Return the [X, Y] coordinate for the center point of the cell that contains the specified text.  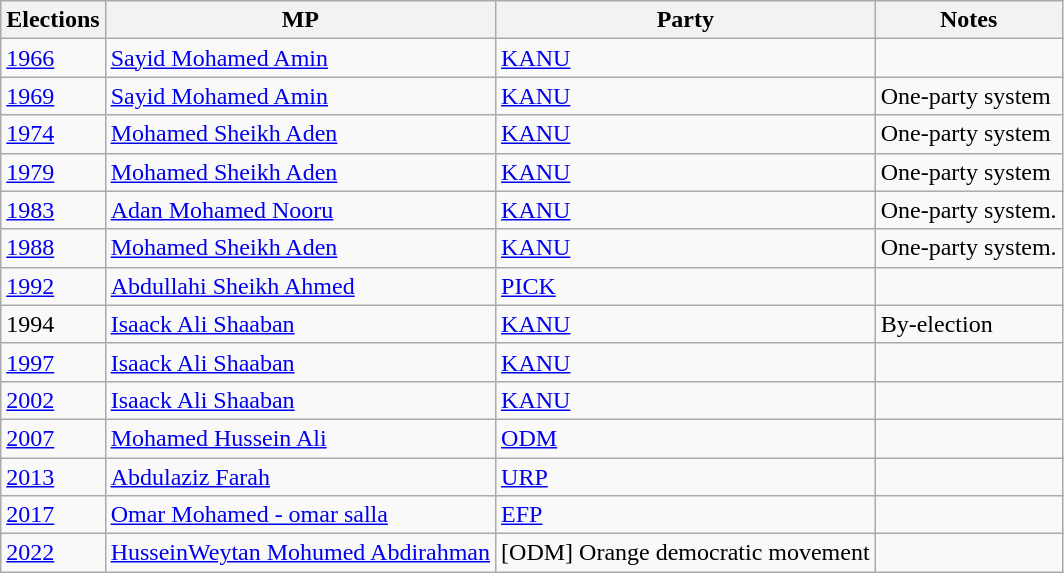
Omar Mohamed - omar salla [300, 515]
URP [686, 477]
2013 [53, 477]
2007 [53, 438]
2017 [53, 515]
1966 [53, 58]
1974 [53, 134]
ODM [686, 438]
2022 [53, 553]
EFP [686, 515]
Adan Mohamed Nooru [300, 210]
Abdullahi Sheikh Ahmed [300, 286]
2002 [53, 400]
1988 [53, 248]
1969 [53, 96]
1983 [53, 210]
Elections [53, 20]
1979 [53, 172]
Mohamed Hussein Ali [300, 438]
Abdulaziz Farah [300, 477]
MP [300, 20]
PICK [686, 286]
1992 [53, 286]
[ODM] Orange democratic movement [686, 553]
Notes [968, 20]
Party [686, 20]
HusseinWeytan Mohumed Abdirahman [300, 553]
By-election [968, 324]
1997 [53, 362]
1994 [53, 324]
